From the cell containing the given text, extract its center point as (x, y) coordinate. 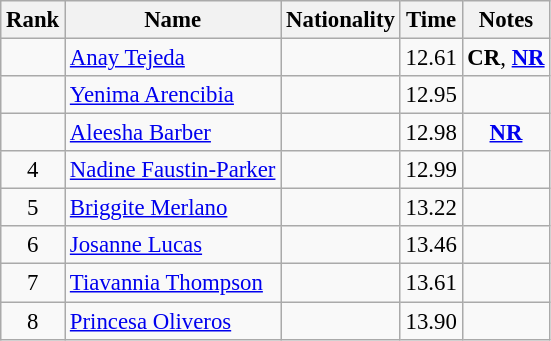
7 (33, 283)
Notes (506, 20)
Aleesha Barber (173, 133)
Briggite Merlano (173, 208)
CR, NR (506, 58)
8 (33, 321)
Nationality (340, 20)
13.22 (431, 208)
13.61 (431, 283)
Rank (33, 20)
Anay Tejeda (173, 58)
Yenima Arencibia (173, 95)
Tiavannia Thompson (173, 283)
Josanne Lucas (173, 245)
Nadine Faustin-Parker (173, 170)
12.99 (431, 170)
6 (33, 245)
Time (431, 20)
Princesa Oliveros (173, 321)
4 (33, 170)
13.46 (431, 245)
12.95 (431, 95)
12.98 (431, 133)
5 (33, 208)
Name (173, 20)
NR (506, 133)
12.61 (431, 58)
13.90 (431, 321)
